Extract the (X, Y) coordinate from the center of the cell holding the provided text.  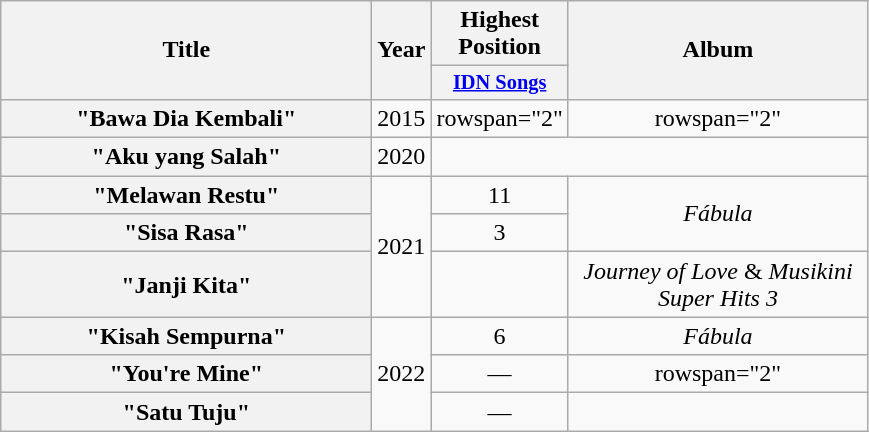
IDN Songs (500, 83)
Highest Position (500, 34)
2020 (402, 157)
"Satu Tuju" (186, 412)
"Sisa Rasa" (186, 233)
"You're Mine" (186, 374)
"Melawan Restu" (186, 195)
"Bawa Dia Kembali" (186, 118)
"Aku yang Salah" (186, 157)
"Kisah Sempurna" (186, 336)
11 (500, 195)
3 (500, 233)
Album (718, 50)
Title (186, 50)
Journey of Love & Musikini Super Hits 3 (718, 284)
"Janji Kita" (186, 284)
Year (402, 50)
6 (500, 336)
2021 (402, 246)
2022 (402, 374)
2015 (402, 118)
